Return (x, y) of the center of cell containing provided text 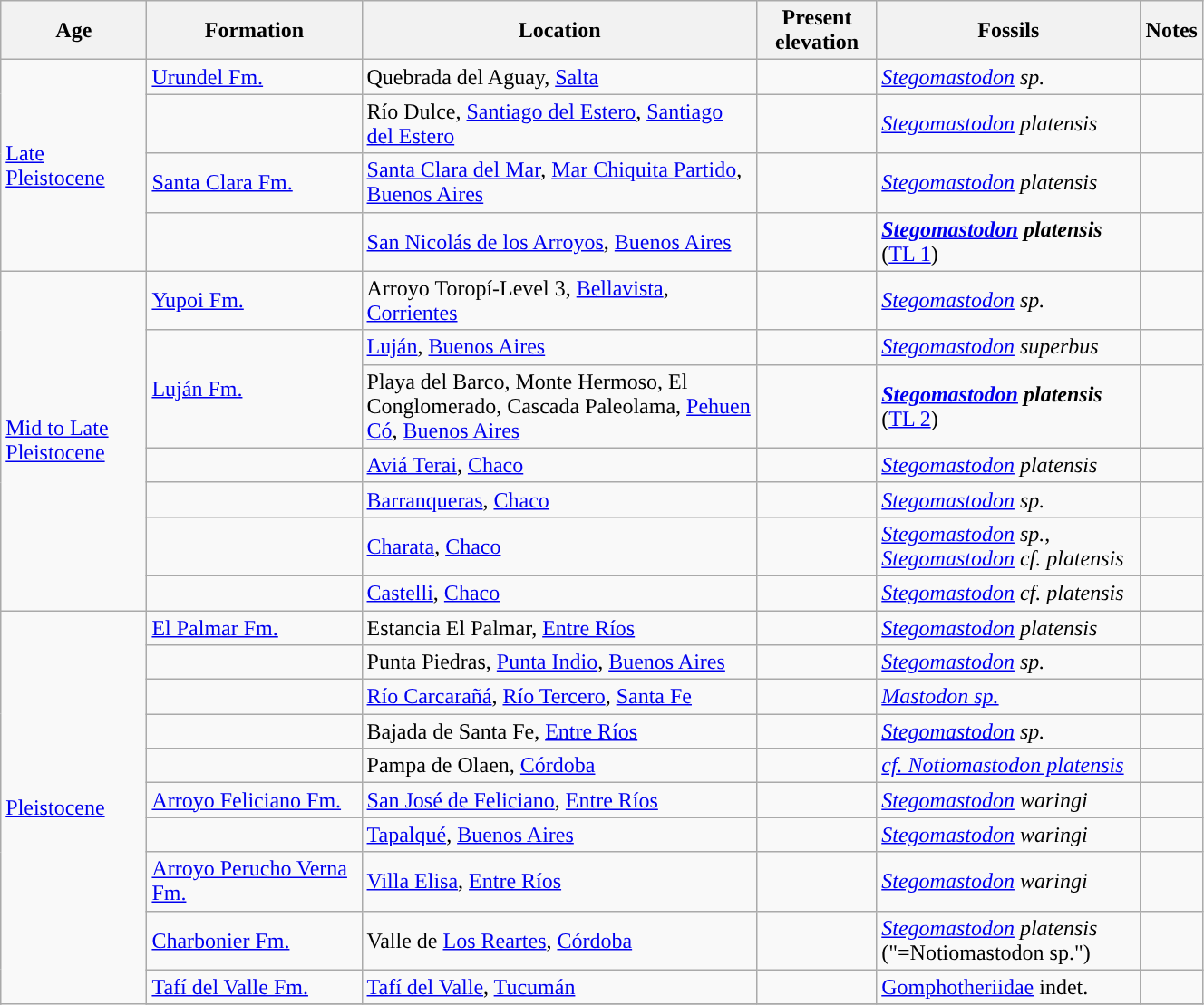
Yupoi Fm. (254, 301)
Punta Piedras, Punta Indio, Buenos Aires (559, 662)
Luján, Buenos Aires (559, 347)
Barranqueras, Chaco (559, 499)
Gomphotheriidae indet. (1008, 987)
Stegomastodon platensis (TL 2) (1008, 406)
Stegomastodon platensis (TL 1) (1008, 241)
Villa Elisa, Entre Ríos (559, 881)
Charbonier Fm. (254, 941)
Luján Fm. (254, 389)
Castelli, Chaco (559, 593)
Arroyo Toropí-Level 3, Bellavista, Corrientes (559, 301)
Mid to Late Pleistocene (74, 440)
Formation (254, 31)
Stegomastodon cf. platensis (1008, 593)
Arroyo Perucho Verna Fm. (254, 881)
Stegomastodon superbus (1008, 347)
Bajada de Santa Fe, Entre Ríos (559, 731)
Río Dulce, Santiago del Estero, Santiago del Estero (559, 123)
Tapalqué, Buenos Aires (559, 835)
Late Pleistocene (74, 165)
Location (559, 31)
Arroyo Feliciano Fm. (254, 800)
Playa del Barco, Monte Hermoso, El Conglomerado, Cascada Paleolama, Pehuen Có, Buenos Aires (559, 406)
Urundel Fm. (254, 77)
Present elevation (816, 31)
Mastodon sp. (1008, 697)
Estancia El Palmar, Entre Ríos (559, 628)
Valle de Los Reartes, Córdoba (559, 941)
Age (74, 31)
El Palmar Fm. (254, 628)
Notes (1171, 31)
Santa Clara del Mar, Mar Chiquita Partido, Buenos Aires (559, 183)
Stegomastodon sp., Stegomastodon cf. platensis (1008, 546)
Fossils (1008, 31)
cf. Notiomastodon platensis (1008, 766)
Pleistocene (74, 808)
Pampa de Olaen, Córdoba (559, 766)
Río Carcarañá, Río Tercero, Santa Fe (559, 697)
San Nicolás de los Arroyos, Buenos Aires (559, 241)
Santa Clara Fm. (254, 183)
Tafí del Valle Fm. (254, 987)
Charata, Chaco (559, 546)
Aviá Terai, Chaco (559, 465)
Tafí del Valle, Tucumán (559, 987)
Stegomastodon platensis ("=Notiomastodon sp.") (1008, 941)
Quebrada del Aguay, Salta (559, 77)
San José de Feliciano, Entre Ríos (559, 800)
